Locate the cell with the specified text and output its (x, y) center coordinate. 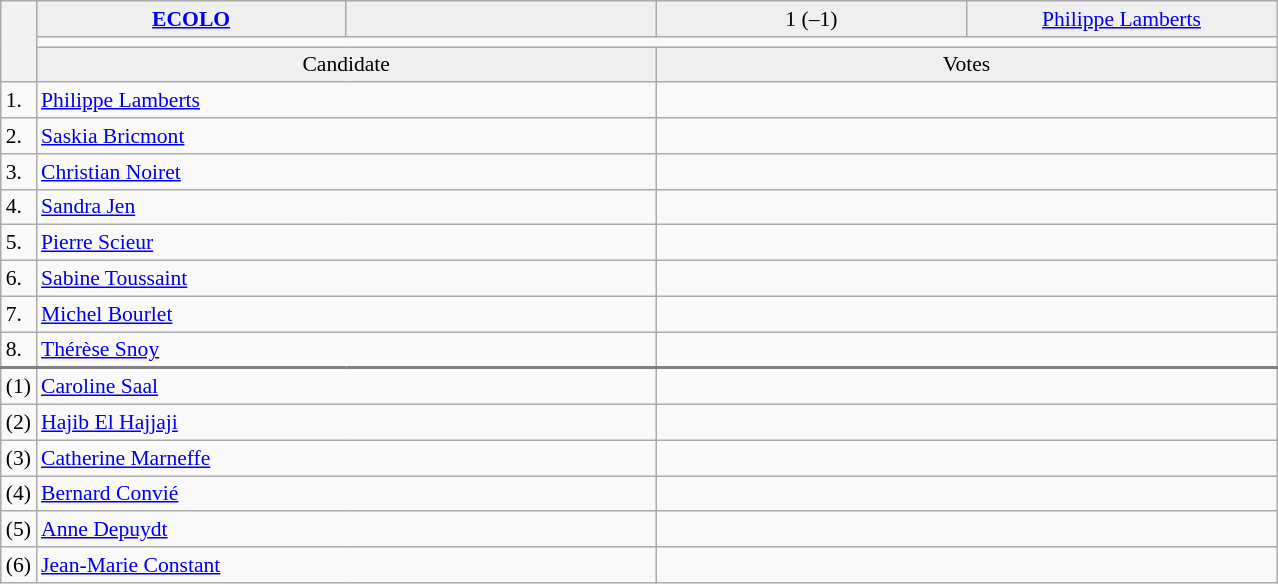
ECOLO (191, 19)
1 (–1) (811, 19)
Caroline Saal (346, 386)
Thérèse Snoy (346, 350)
Bernard Convié (346, 494)
Anne Depuydt (346, 530)
(4) (18, 494)
Jean‐Marie Constant (346, 565)
Hajib El Hajjaji (346, 423)
Pierre Scieur (346, 243)
Sandra Jen (346, 207)
5. (18, 243)
(3) (18, 458)
1. (18, 101)
8. (18, 350)
(5) (18, 530)
Michel Bourlet (346, 314)
6. (18, 279)
Sabine Toussaint (346, 279)
2. (18, 136)
(6) (18, 565)
7. (18, 314)
Candidate (346, 65)
(2) (18, 423)
(1) (18, 386)
Votes (966, 65)
4. (18, 207)
Saskia Bricmont (346, 136)
Christian Noiret (346, 172)
Catherine Marneffe (346, 458)
3. (18, 172)
